Identify which cell holds the provided text, then report its (X, Y) central coordinate. 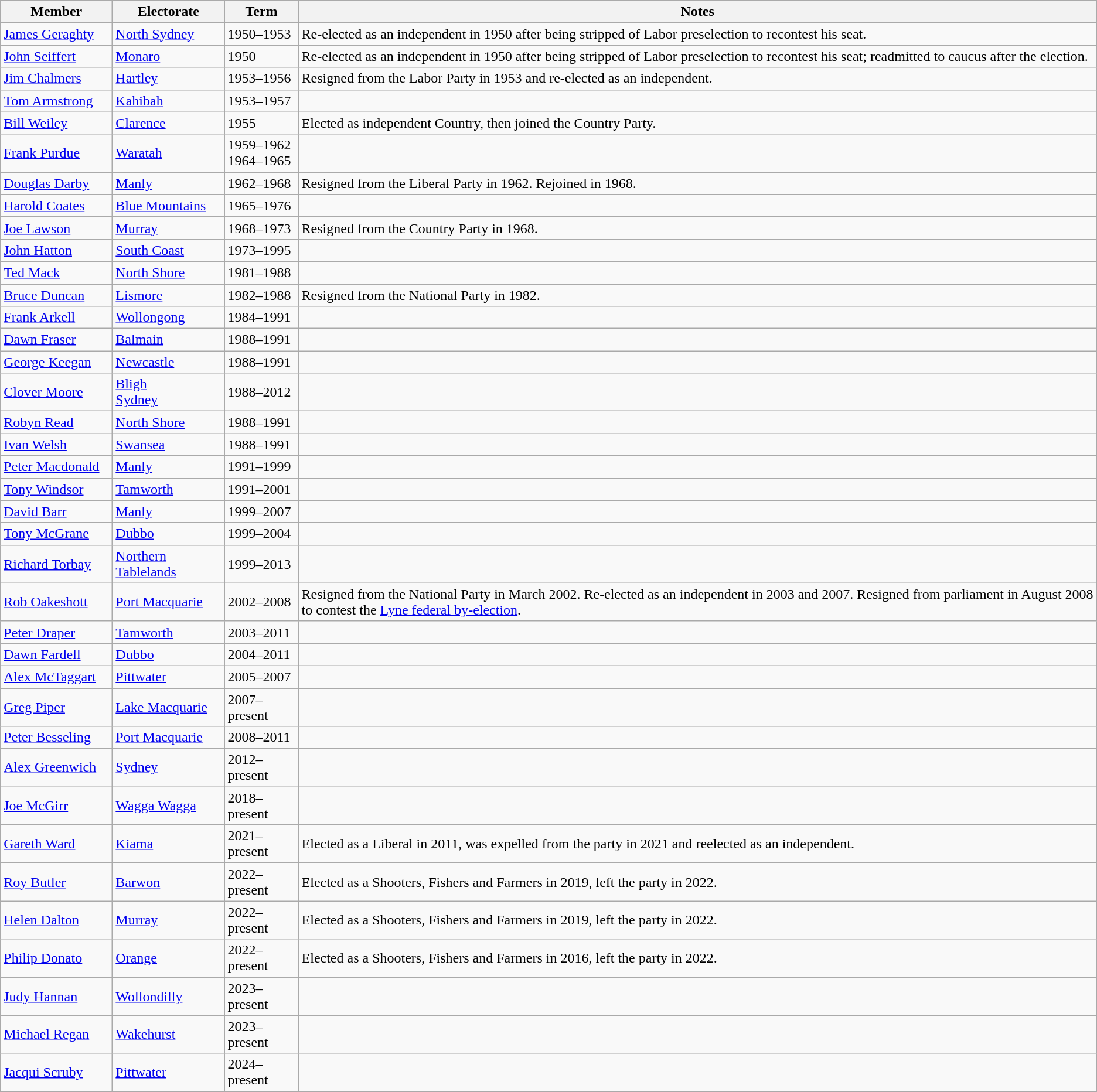
2021–present (261, 844)
Jacqui Scruby (56, 1072)
1955 (261, 123)
1991–1999 (261, 467)
Clover Moore (56, 393)
1981–1988 (261, 272)
Balmain (169, 340)
1984–1991 (261, 318)
Roy Butler (56, 882)
Re-elected as an independent in 1950 after being stripped of Labor preselection to recontest his seat; readmitted to caucus after the election. (697, 56)
Elected as a Liberal in 2011, was expelled from the party in 2021 and reelected as an independent. (697, 844)
Judy Hannan (56, 996)
Alex Greenwich (56, 767)
Resigned from the Liberal Party in 1962. Rejoined in 1968. (697, 183)
Wollondilly (169, 996)
Elected as independent Country, then joined the Country Party. (697, 123)
Helen Dalton (56, 920)
Barwon (169, 882)
Greg Piper (56, 707)
Resigned from the Country Party in 1968. (697, 228)
Frank Arkell (56, 318)
Waratah (169, 153)
Jim Chalmers (56, 79)
1991–2001 (261, 489)
Wollongong (169, 318)
Frank Purdue (56, 153)
1950 (261, 56)
Electorate (169, 12)
1999–2004 (261, 534)
2008–2011 (261, 738)
Sydney (169, 767)
1950–1953 (261, 34)
Tony Windsor (56, 489)
Lismore (169, 295)
1959–19621964–1965 (261, 153)
John Hatton (56, 250)
Swansea (169, 445)
Bruce Duncan (56, 295)
Tony McGrane (56, 534)
Newcastle (169, 362)
Douglas Darby (56, 183)
2004–2011 (261, 654)
Dawn Fraser (56, 340)
David Barr (56, 511)
1982–1988 (261, 295)
Kiama (169, 844)
Ivan Welsh (56, 445)
Ted Mack (56, 272)
Bill Weiley (56, 123)
Alex McTaggart (56, 677)
1973–1995 (261, 250)
1988–2012 (261, 393)
2003–2011 (261, 632)
George Keegan (56, 362)
Kahibah (169, 101)
Harold Coates (56, 206)
Dawn Fardell (56, 654)
1953–1957 (261, 101)
1999–2007 (261, 511)
Rob Oakeshott (56, 602)
Clarence (169, 123)
Michael Regan (56, 1035)
John Seiffert (56, 56)
2005–2007 (261, 677)
Blue Mountains (169, 206)
North Sydney (169, 34)
Joe McGirr (56, 806)
James Geraghty (56, 34)
Wagga Wagga (169, 806)
1968–1973 (261, 228)
Tom Armstrong (56, 101)
Resigned from the Labor Party in 1953 and re-elected as an independent. (697, 79)
2002–2008 (261, 602)
1962–1968 (261, 183)
Peter Draper (56, 632)
Peter Macdonald (56, 467)
Resigned from the National Party in 1982. (697, 295)
Elected as a Shooters, Fishers and Farmers in 2016, left the party in 2022. (697, 958)
1953–1956 (261, 79)
Northern Tablelands (169, 564)
Orange (169, 958)
1965–1976 (261, 206)
Notes (697, 12)
Member (56, 12)
2024–present (261, 1072)
Wakehurst (169, 1035)
2007–present (261, 707)
Gareth Ward (56, 844)
Richard Torbay (56, 564)
South Coast (169, 250)
Joe Lawson (56, 228)
2012–present (261, 767)
Term (261, 12)
BlighSydney (169, 393)
Re-elected as an independent in 1950 after being stripped of Labor preselection to recontest his seat. (697, 34)
Monaro (169, 56)
2018–present (261, 806)
Philip Donato (56, 958)
Lake Macquarie (169, 707)
Robyn Read (56, 422)
1999–2013 (261, 564)
Peter Besseling (56, 738)
Hartley (169, 79)
